From the cell containing the given text, extract its center point as (X, Y) coordinate. 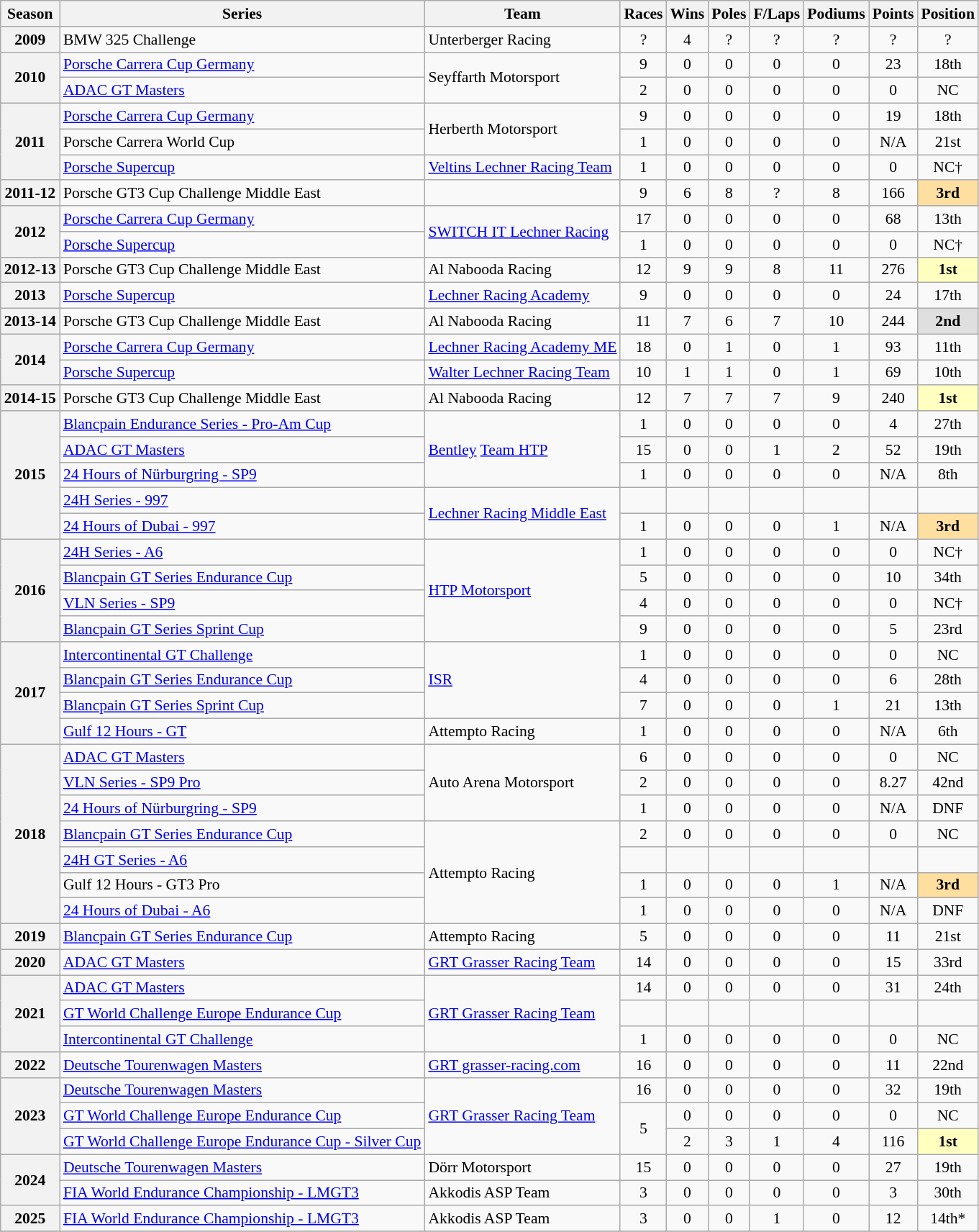
Porsche Carrera World Cup (242, 142)
6th (947, 732)
2021 (30, 1013)
2025 (30, 1219)
69 (893, 373)
23 (893, 65)
2014-15 (30, 399)
2022 (30, 1065)
2010 (30, 78)
276 (893, 270)
GRT grasser-racing.com (522, 1065)
24H GT Series - A6 (242, 860)
Auto Arena Motorsport (522, 783)
2013 (30, 296)
244 (893, 322)
Season (30, 14)
2013-14 (30, 322)
42nd (947, 783)
2011 (30, 142)
Blancpain Endurance Series - Pro-Am Cup (242, 424)
24H Series - A6 (242, 552)
Herberth Motorsport (522, 130)
2024 (30, 1180)
166 (893, 194)
Lechner Racing Academy ME (522, 347)
19 (893, 117)
30th (947, 1193)
24th (947, 988)
HTP Motorsport (522, 590)
27th (947, 424)
33rd (947, 962)
14th* (947, 1219)
Podiums (836, 14)
23rd (947, 629)
8.27 (893, 783)
2018 (30, 833)
Gulf 12 Hours - GT3 Pro (242, 885)
22nd (947, 1065)
93 (893, 347)
BMW 325 Challenge (242, 40)
2017 (30, 693)
Lechner Racing Academy (522, 296)
2012-13 (30, 270)
116 (893, 1142)
Wins (688, 14)
2014 (30, 360)
Points (893, 14)
240 (893, 399)
8th (947, 475)
Races (643, 14)
Gulf 12 Hours - GT (242, 732)
2020 (30, 962)
Bentley Team HTP (522, 449)
2023 (30, 1115)
34th (947, 578)
68 (893, 219)
24 Hours of Dubai - A6 (242, 911)
24 (893, 296)
24H Series - 997 (242, 501)
VLN Series - SP9 (242, 604)
Unterberger Racing (522, 40)
Seyffarth Motorsport (522, 78)
24 Hours of Dubai - 997 (242, 527)
32 (893, 1090)
2011-12 (30, 194)
2nd (947, 322)
28th (947, 680)
11th (947, 347)
VLN Series - SP9 Pro (242, 783)
2019 (30, 937)
Team (522, 14)
Dörr Motorsport (522, 1167)
ISR (522, 681)
31 (893, 988)
Veltins Lechner Racing Team (522, 168)
Position (947, 14)
Lechner Racing Middle East (522, 514)
17th (947, 296)
2015 (30, 475)
10th (947, 373)
2016 (30, 590)
2012 (30, 232)
18 (643, 347)
Series (242, 14)
2009 (30, 40)
SWITCH IT Lechner Racing (522, 232)
21 (893, 706)
Walter Lechner Racing Team (522, 373)
Poles (729, 14)
27 (893, 1167)
GT World Challenge Europe Endurance Cup - Silver Cup (242, 1142)
F/Laps (777, 14)
52 (893, 450)
17 (643, 219)
